For the text-containing cell, return its midpoint in (X, Y) coordinate format. 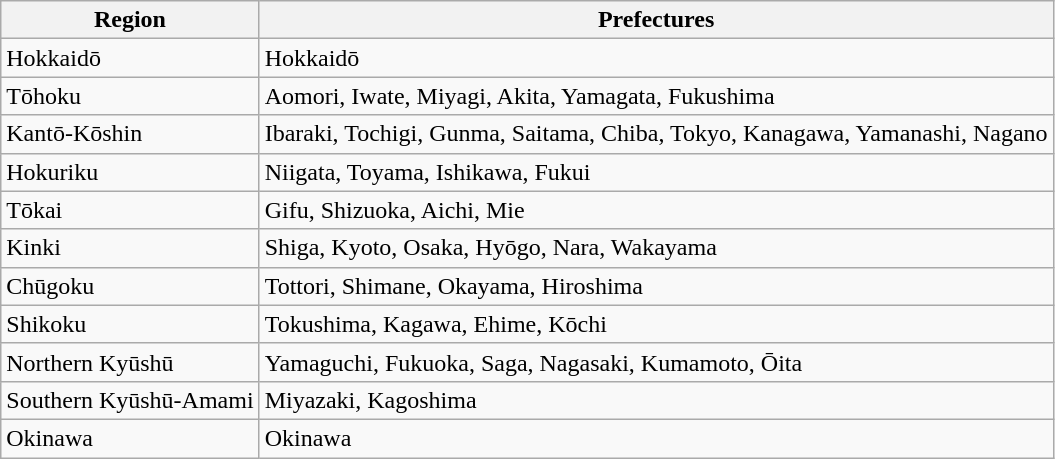
Miyazaki, Kagoshima (656, 400)
Yamaguchi, Fukuoka, Saga, Nagasaki, Kumamoto, Ōita (656, 362)
Tokushima, Kagawa, Ehime, Kōchi (656, 324)
Aomori, Iwate, Miyagi, Akita, Yamagata, Fukushima (656, 96)
Kinki (130, 248)
Tōkai (130, 210)
Tottori, Shimane, Okayama, Hiroshima (656, 286)
Southern Kyūshū-Amami (130, 400)
Prefectures (656, 20)
Shiga, Kyoto, Osaka, Hyōgo, Nara, Wakayama (656, 248)
Hokuriku (130, 172)
Ibaraki, Tochigi, Gunma, Saitama, Chiba, Tokyo, Kanagawa, Yamanashi, Nagano (656, 134)
Tōhoku (130, 96)
Niigata, Toyama, Ishikawa, Fukui (656, 172)
Shikoku (130, 324)
Northern Kyūshū (130, 362)
Gifu, Shizuoka, Aichi, Mie (656, 210)
Chūgoku (130, 286)
Kantō-Kōshin (130, 134)
Region (130, 20)
